From the cell containing the given text, extract its center point as [X, Y] coordinate. 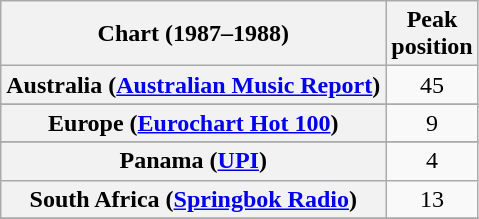
Europe (Eurochart Hot 100) [194, 123]
Chart (1987–1988) [194, 34]
South Africa (Springbok Radio) [194, 199]
13 [432, 199]
9 [432, 123]
Panama (UPI) [194, 161]
Peakposition [432, 34]
Australia (Australian Music Report) [194, 85]
45 [432, 85]
4 [432, 161]
